Extract the [X, Y] coordinate from the center of the cell holding the provided text.  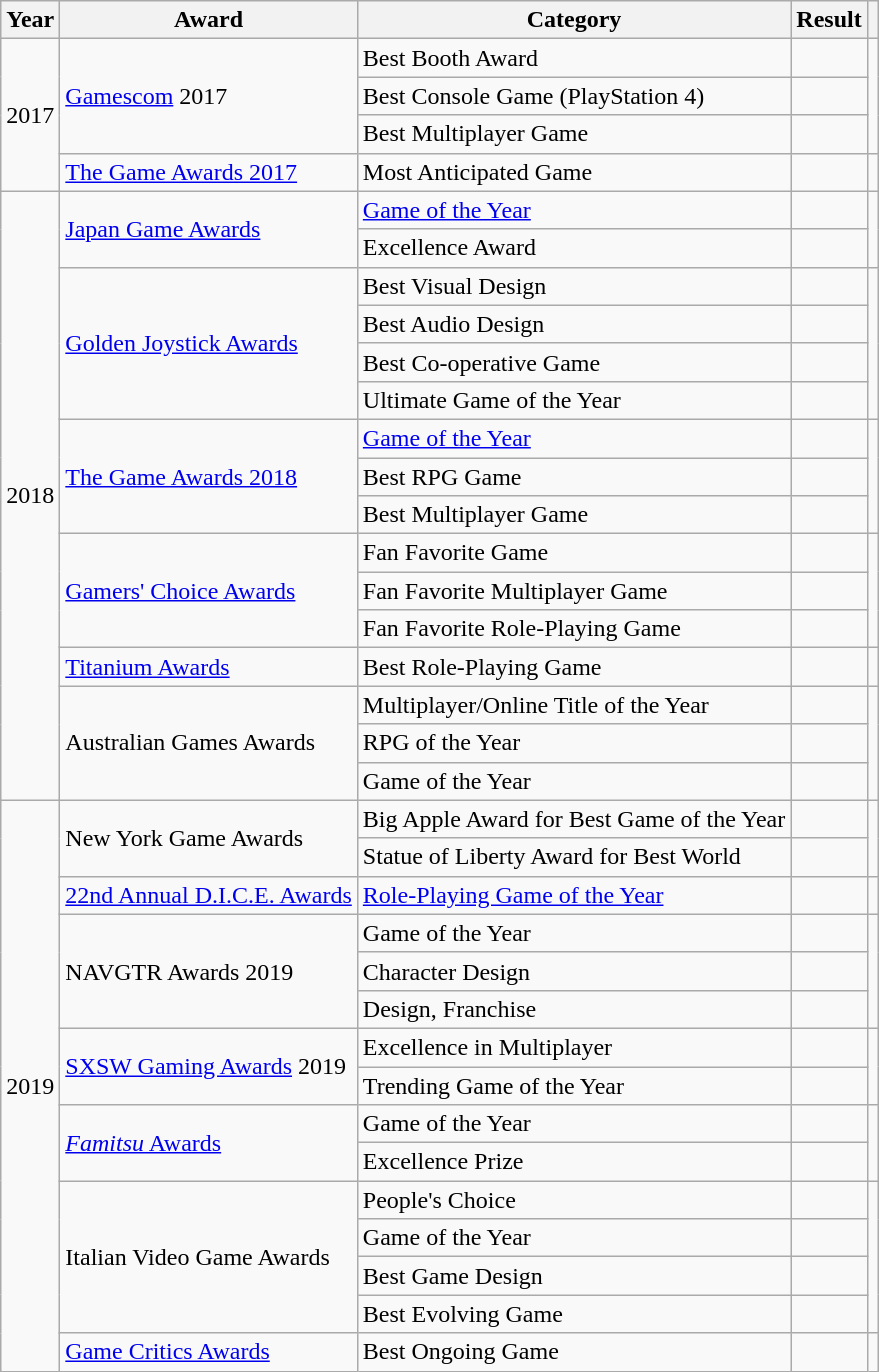
Best Co-operative Game [574, 362]
Multiplayer/Online Title of the Year [574, 705]
People's Choice [574, 1200]
Statue of Liberty Award for Best World [574, 857]
Character Design [574, 971]
Best Ongoing Game [574, 1352]
Japan Game Awards [209, 229]
Game Critics Awards [209, 1352]
Best Game Design [574, 1276]
New York Game Awards [209, 838]
2019 [30, 1086]
Result [829, 20]
Design, Franchise [574, 1009]
Famitsu Awards [209, 1143]
Ultimate Game of the Year [574, 400]
Gamescom 2017 [209, 96]
Golden Joystick Awards [209, 343]
Fan Favorite Role-Playing Game [574, 629]
Excellence Award [574, 248]
Best Evolving Game [574, 1314]
Year [30, 20]
Titanium Awards [209, 667]
22nd Annual D.I.C.E. Awards [209, 895]
Fan Favorite Game [574, 553]
Big Apple Award for Best Game of the Year [574, 819]
2017 [30, 115]
2018 [30, 496]
Best Role-Playing Game [574, 667]
RPG of the Year [574, 743]
Category [574, 20]
SXSW Gaming Awards 2019 [209, 1066]
NAVGTR Awards 2019 [209, 971]
Australian Games Awards [209, 743]
The Game Awards 2017 [209, 172]
Best Console Game (PlayStation 4) [574, 96]
The Game Awards 2018 [209, 476]
Best Visual Design [574, 286]
Role-Playing Game of the Year [574, 895]
Most Anticipated Game [574, 172]
Gamers' Choice Awards [209, 591]
Italian Video Game Awards [209, 1257]
Award [209, 20]
Trending Game of the Year [574, 1085]
Best Audio Design [574, 324]
Fan Favorite Multiplayer Game [574, 591]
Excellence in Multiplayer [574, 1047]
Excellence Prize [574, 1162]
Best Booth Award [574, 58]
Best RPG Game [574, 477]
